Output the [X, Y] coordinate of the center of the cell containing the given text.  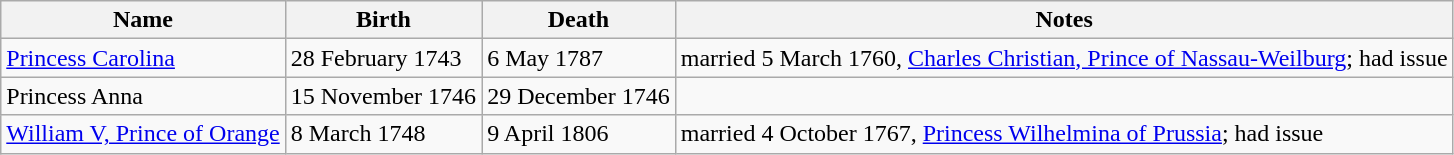
William V, Prince of Orange [143, 134]
28 February 1743 [383, 58]
Princess Anna [143, 96]
Notes [1064, 20]
Death [579, 20]
married 5 March 1760, Charles Christian, Prince of Nassau-Weilburg; had issue [1064, 58]
married 4 October 1767, Princess Wilhelmina of Prussia; had issue [1064, 134]
29 December 1746 [579, 96]
9 April 1806 [579, 134]
8 March 1748 [383, 134]
15 November 1746 [383, 96]
Name [143, 20]
Princess Carolina [143, 58]
6 May 1787 [579, 58]
Birth [383, 20]
